Detect which cell encompasses the target text, then output its [x, y] center coordinate. 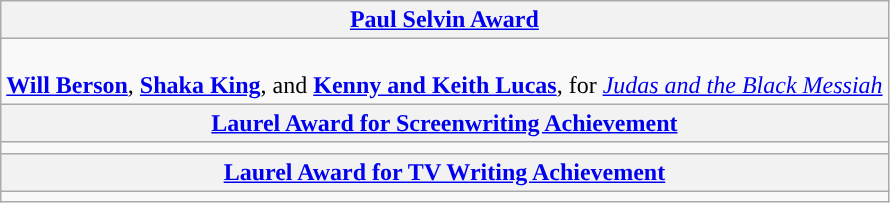
Laurel Award for Screenwriting Achievement [444, 123]
Paul Selvin Award [444, 20]
Laurel Award for TV Writing Achievement [444, 172]
Will Berson, Shaka King, and Kenny and Keith Lucas, for Judas and the Black Messiah [444, 72]
